Pinpoint the cell where the given text exists, returning its (x, y) midpoint coordinate. 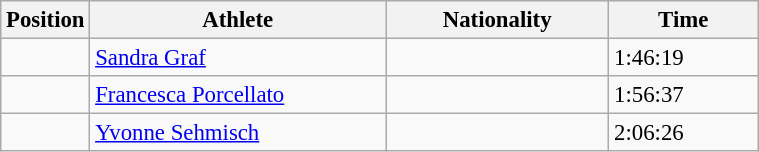
Athlete (238, 20)
1:46:19 (684, 58)
Time (684, 20)
Sandra Graf (238, 58)
Francesca Porcellato (238, 95)
Position (46, 20)
Yvonne Sehmisch (238, 133)
2:06:26 (684, 133)
1:56:37 (684, 95)
Nationality (498, 20)
